Provide the (X, Y) coordinate of the cell's center where the given text is located.  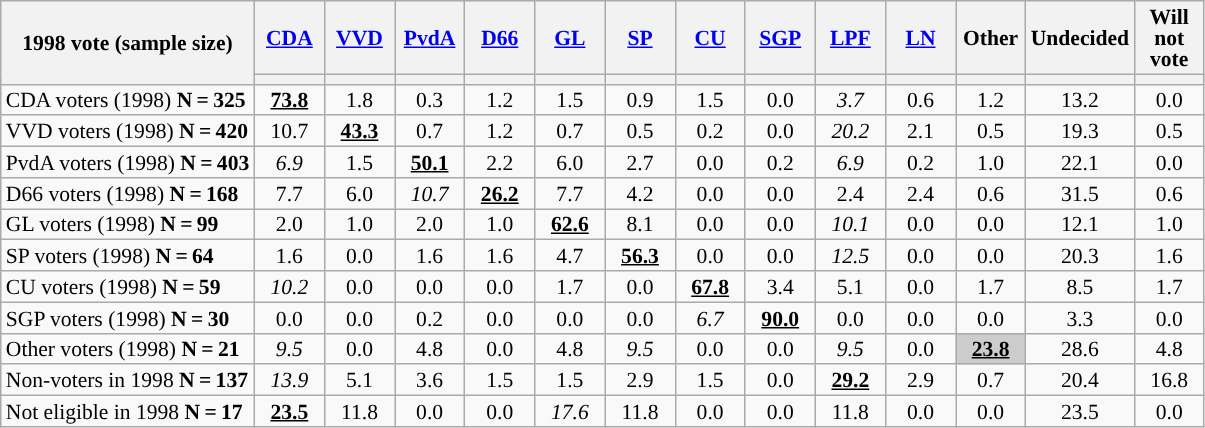
1.8 (359, 100)
13.2 (1080, 100)
2.1 (920, 132)
50.1 (430, 162)
20.2 (850, 132)
8.5 (1080, 286)
4.2 (640, 194)
0.3 (430, 100)
Non‑voters in 1998 N = 137 (128, 380)
28.6 (1080, 348)
PvdA voters (1998) N = 403 (128, 162)
GL (570, 38)
22.1 (1080, 162)
13.9 (289, 380)
Not eligible in 1998 N = 17 (128, 412)
20.4 (1080, 380)
20.3 (1080, 256)
56.3 (640, 256)
29.2 (850, 380)
6.7 (710, 318)
VVD voters (1998) N = 420 (128, 132)
3.3 (1080, 318)
2.2 (500, 162)
LN (920, 38)
8.1 (640, 224)
31.5 (1080, 194)
26.2 (500, 194)
10.1 (850, 224)
VVD (359, 38)
Undecided (1080, 38)
3.6 (430, 380)
4.7 (570, 256)
SGP (780, 38)
SGP voters (1998) N = 30 (128, 318)
67.8 (710, 286)
D66 (500, 38)
23.8 (991, 348)
0.9 (640, 100)
PvdA (430, 38)
43.3 (359, 132)
17.6 (570, 412)
CU (710, 38)
Will not vote (1169, 38)
1998 vote (sample size) (128, 42)
12.1 (1080, 224)
19.3 (1080, 132)
CU voters (1998) N = 59 (128, 286)
3.4 (780, 286)
GL voters (1998) N = 99 (128, 224)
SP voters (1998) N = 64 (128, 256)
73.8 (289, 100)
LPF (850, 38)
62.6 (570, 224)
3.7 (850, 100)
CDA (289, 38)
10.2 (289, 286)
12.5 (850, 256)
16.8 (1169, 380)
2.7 (640, 162)
SP (640, 38)
Other (991, 38)
Other voters (1998) N = 21 (128, 348)
90.0 (780, 318)
D66 voters (1998) N = 168 (128, 194)
CDA voters (1998) N = 325 (128, 100)
